Return the [x, y] coordinate for the center point of the cell that contains the specified text.  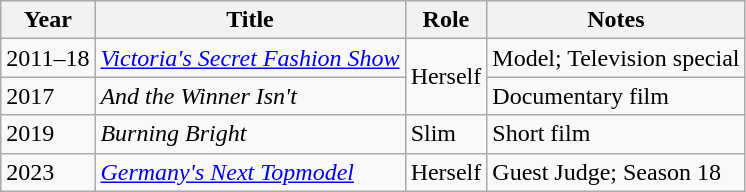
Role [446, 20]
2019 [48, 134]
Model; Television special [616, 58]
2017 [48, 96]
Short film [616, 134]
Victoria's Secret Fashion Show [250, 58]
2011–18 [48, 58]
And the Winner Isn't [250, 96]
2023 [48, 172]
Germany's Next Topmodel [250, 172]
Year [48, 20]
Slim [446, 134]
Guest Judge; Season 18 [616, 172]
Title [250, 20]
Notes [616, 20]
Documentary film [616, 96]
Burning Bright [250, 134]
